Provide the [X, Y] coordinate of the cell's center where the given text is located.  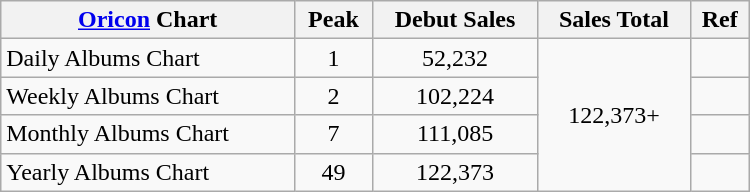
Sales Total [614, 20]
122,373+ [614, 115]
Weekly Albums Chart [148, 96]
49 [334, 172]
Debut Sales [455, 20]
Ref [720, 20]
Monthly Albums Chart [148, 134]
52,232 [455, 58]
Peak [334, 20]
102,224 [455, 96]
Oricon Chart [148, 20]
7 [334, 134]
2 [334, 96]
1 [334, 58]
122,373 [455, 172]
Yearly Albums Chart [148, 172]
111,085 [455, 134]
Daily Albums Chart [148, 58]
